Pinpoint the cell where the given text exists, returning its [x, y] midpoint coordinate. 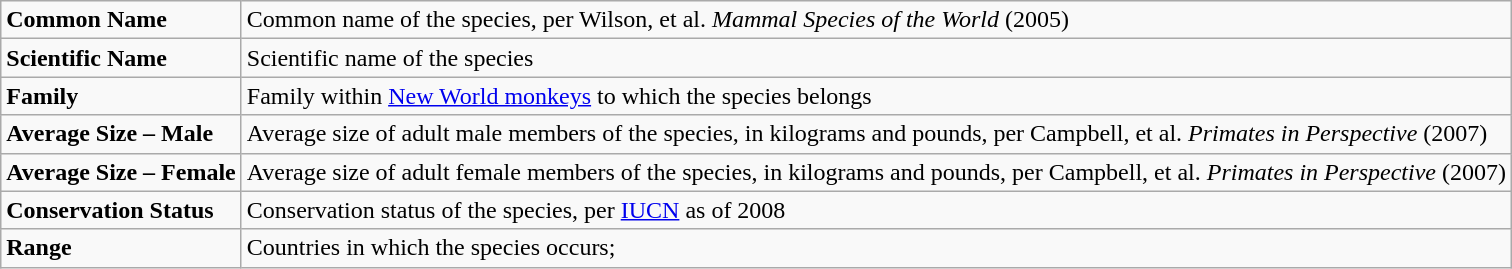
Family [122, 96]
Range [122, 248]
Common Name [122, 20]
Conservation status of the species, per IUCN as of 2008 [876, 210]
Countries in which the species occurs; [876, 248]
Average size of adult male members of the species, in kilograms and pounds, per Campbell, et al. Primates in Perspective (2007) [876, 134]
Scientific name of the species [876, 58]
Conservation Status [122, 210]
Average Size – Female [122, 172]
Average size of adult female members of the species, in kilograms and pounds, per Campbell, et al. Primates in Perspective (2007) [876, 172]
Average Size – Male [122, 134]
Family within New World monkeys to which the species belongs [876, 96]
Scientific Name [122, 58]
Common name of the species, per Wilson, et al. Mammal Species of the World (2005) [876, 20]
